For the text-containing cell, return its midpoint in (x, y) coordinate format. 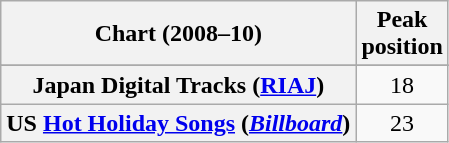
18 (402, 85)
Peakposition (402, 34)
Japan Digital Tracks (RIAJ) (178, 85)
US Hot Holiday Songs (Billboard) (178, 123)
Chart (2008–10) (178, 34)
23 (402, 123)
